Scan for the cell matching the given text and deliver its (x, y) coordinate at center. 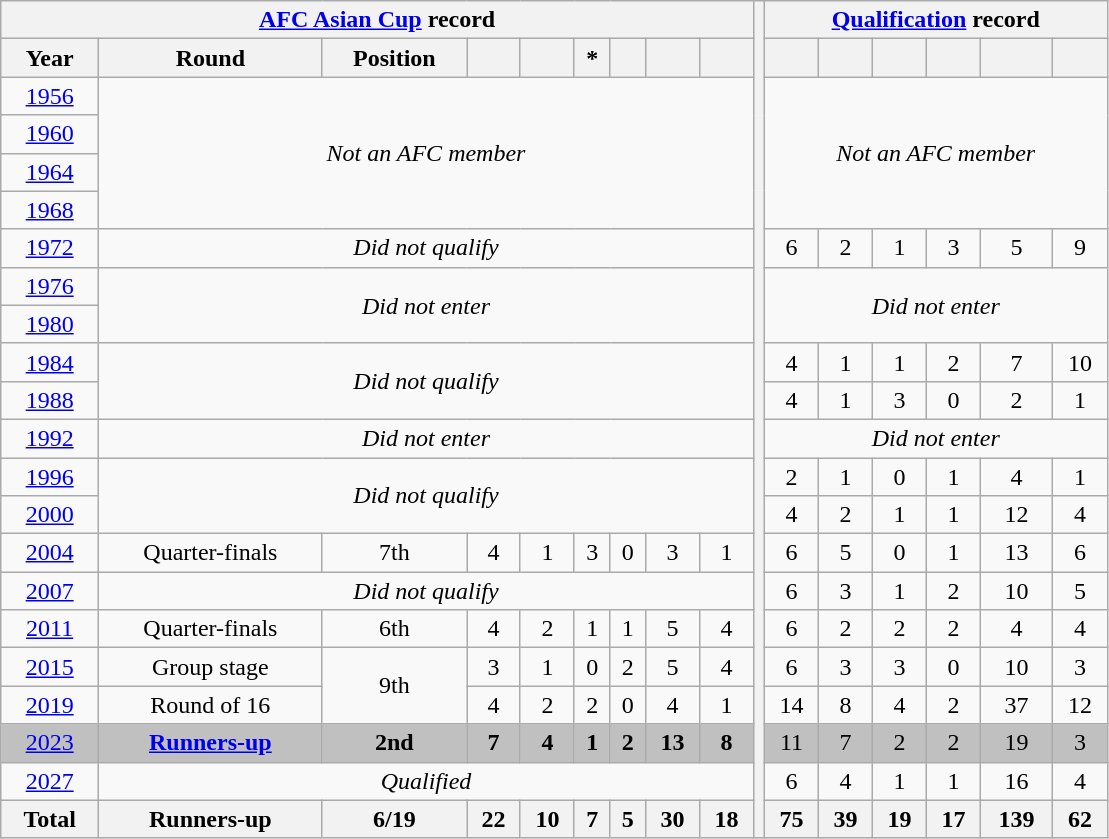
Year (50, 58)
2019 (50, 705)
1972 (50, 248)
1976 (50, 286)
37 (1016, 705)
2004 (50, 553)
Round (211, 58)
6th (394, 629)
30 (672, 819)
17 (953, 819)
1984 (50, 362)
2023 (50, 743)
1988 (50, 400)
2027 (50, 781)
6/19 (394, 819)
1996 (50, 477)
2000 (50, 515)
62 (1080, 819)
Total (50, 819)
139 (1016, 819)
22 (493, 819)
Position (394, 58)
14 (791, 705)
2007 (50, 591)
7th (394, 553)
* (592, 58)
1956 (50, 96)
1980 (50, 324)
Round of 16 (211, 705)
11 (791, 743)
18 (726, 819)
2015 (50, 667)
2nd (394, 743)
1960 (50, 134)
1968 (50, 210)
9th (394, 686)
2011 (50, 629)
Group stage (211, 667)
9 (1080, 248)
39 (845, 819)
1964 (50, 172)
1992 (50, 438)
16 (1016, 781)
AFC Asian Cup record (378, 20)
Qualified (426, 781)
Qualification record (936, 20)
75 (791, 819)
